Scan for the cell matching the given text and deliver its [X, Y] coordinate at center. 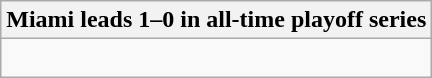
Miami leads 1–0 in all-time playoff series [216, 20]
